Extract the (x, y) coordinate from the center of the cell holding the provided text.  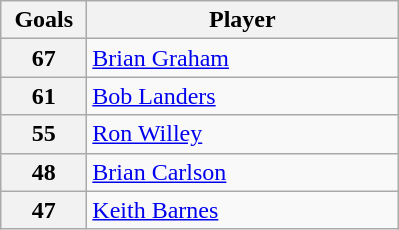
Brian Carlson (242, 172)
Goals (44, 20)
61 (44, 96)
47 (44, 210)
48 (44, 172)
Keith Barnes (242, 210)
Bob Landers (242, 96)
67 (44, 58)
Ron Willey (242, 134)
Player (242, 20)
55 (44, 134)
Brian Graham (242, 58)
